Output the [x, y] coordinate of the center of the cell containing the given text.  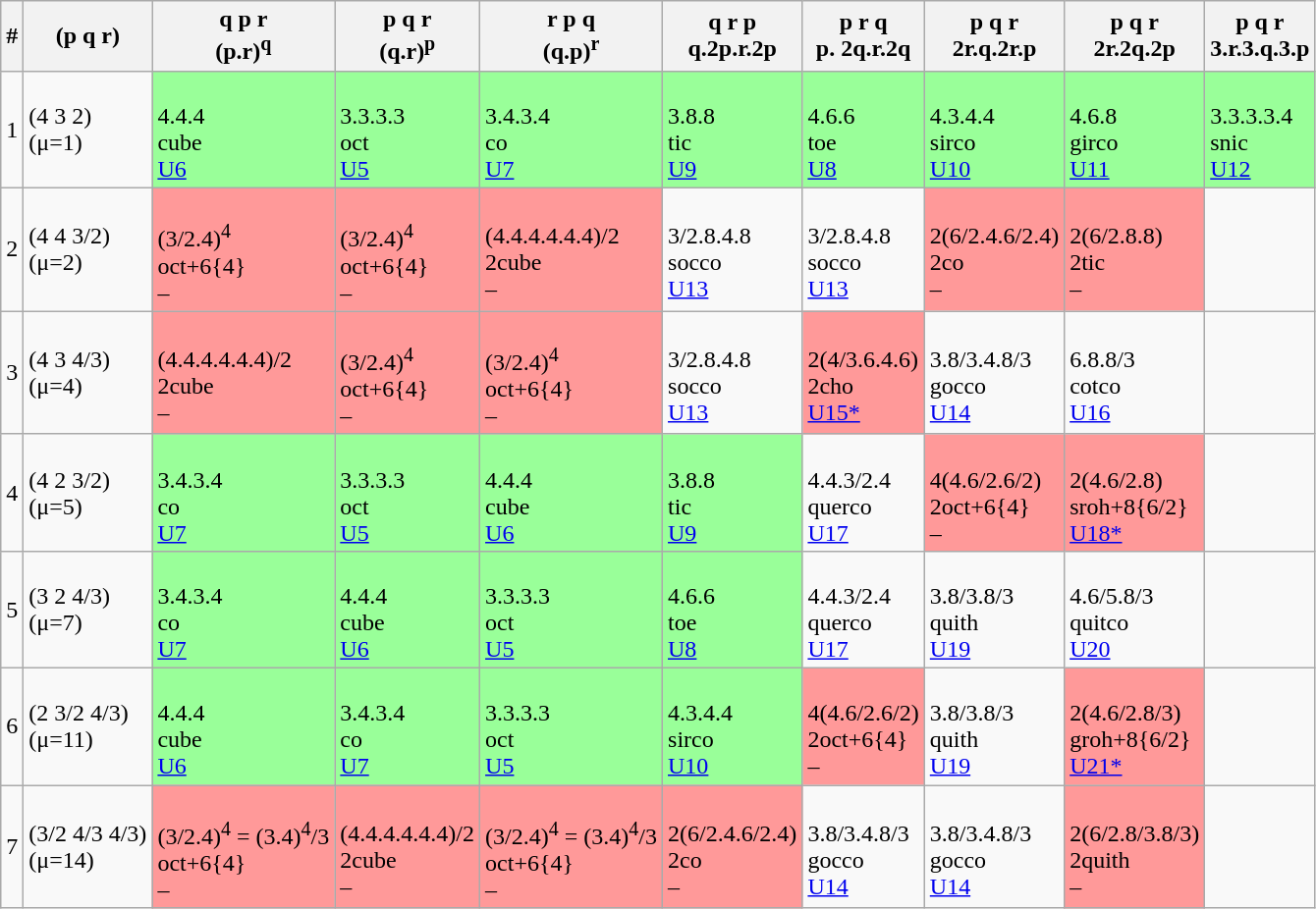
6.8.8/3cotcoU16 [1135, 373]
(2 3/2 4/3)(μ=11) [88, 726]
2(6/2.8/3.8/3)2quith– [1135, 847]
(4 3 2)(μ=1) [88, 130]
(4 4 3/2)(μ=2) [88, 249]
4 [12, 493]
3.3.3.3.4snicU12 [1260, 130]
5 [12, 611]
3 [12, 373]
4.6.8gircoU11 [1135, 130]
7 [12, 847]
6 [12, 726]
(4 3 4/3)(μ=4) [88, 373]
4.6/5.8/3quitcoU20 [1135, 611]
(3/2 4/3 4/3)(μ=14) [88, 847]
p r qp. 2q.r.2q [863, 36]
p q r3.r.3.q.3.p [1260, 36]
2(6/2.8.8)2tic– [1135, 249]
(3 2 4/3)(μ=7) [88, 611]
p q r(q.r)p [408, 36]
(4 2 3/2)(μ=5) [88, 493]
p q r2r.q.2r.p [994, 36]
p q r 2r.2q.2p [1135, 36]
(p q r) [88, 36]
r p q(q.p)r [572, 36]
# [12, 36]
2(4.6/2.8/3)groh+8{6/2}U21* [1135, 726]
2(4.6/2.8)sroh+8{6/2}U18* [1135, 493]
2(4/3.6.4.6)2choU15* [863, 373]
1 [12, 130]
q p r(p.r)q [244, 36]
q r pq.2p.r.2p [733, 36]
2 [12, 249]
